Identify which cell holds the provided text, then report its (x, y) central coordinate. 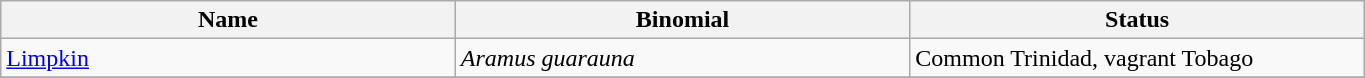
Status (1138, 20)
Aramus guarauna (682, 58)
Common Trinidad, vagrant Tobago (1138, 58)
Name (228, 20)
Binomial (682, 20)
Limpkin (228, 58)
